Find where the given text appears and provide that cell's center as [x, y] coordinate. 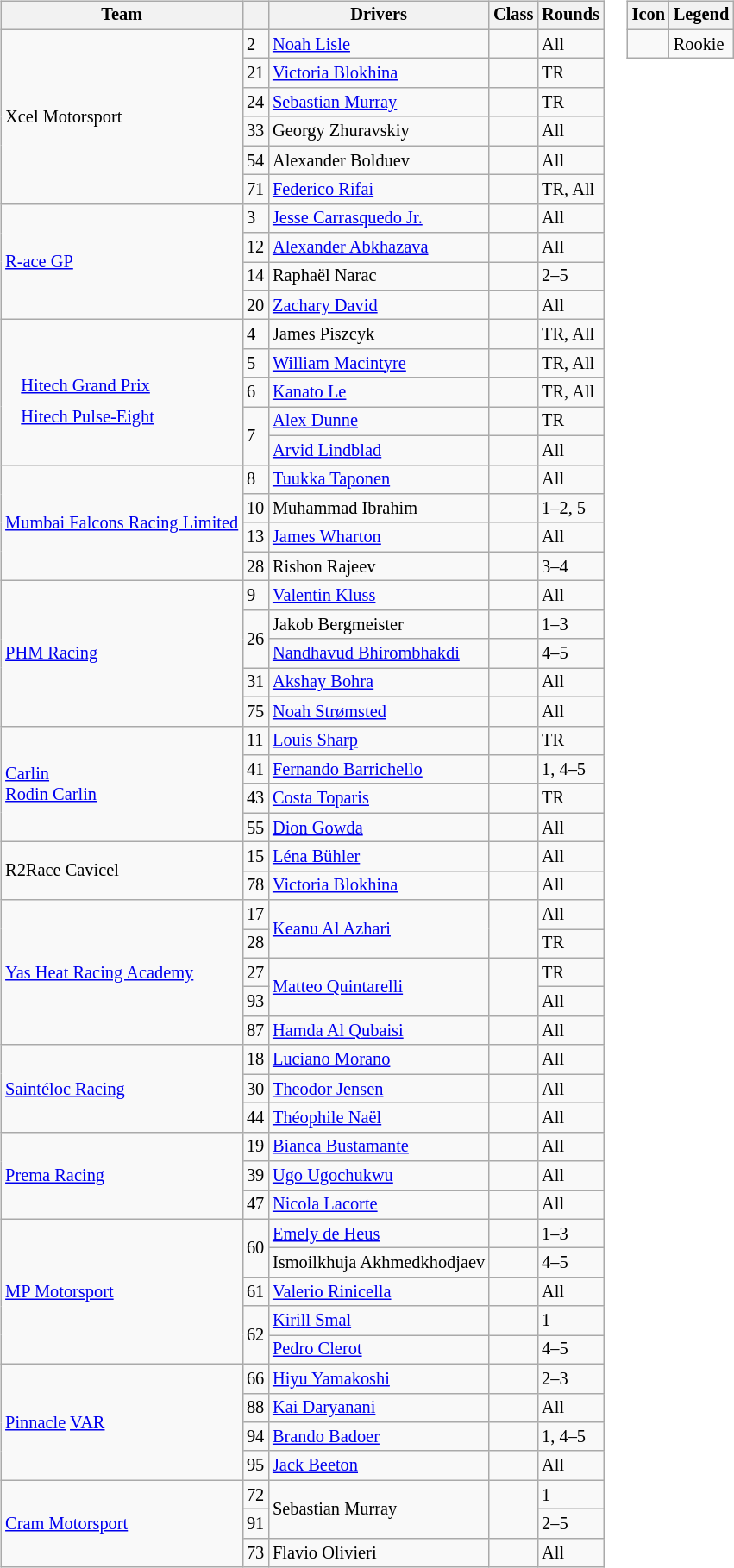
54 [255, 160]
95 [255, 1465]
Georgy Zhuravskiy [379, 131]
Carlin Rodin Carlin [122, 784]
Arvid Lindblad [379, 450]
Muhammad Ibrahim [379, 509]
Kirill Smal [379, 1321]
Hitech Pulse-Eight [88, 416]
91 [255, 1524]
Federico Rifai [379, 190]
James Wharton [379, 537]
Kanato Le [379, 392]
66 [255, 1378]
Saintéloc Racing [122, 1088]
Class [513, 16]
8 [255, 479]
20 [255, 305]
2–3 [571, 1378]
Icon [649, 16]
Flavio Olivieri [379, 1552]
Nicola Lacorte [379, 1205]
Costa Toparis [379, 798]
Valerio Rinicella [379, 1292]
Bianca Bustamante [379, 1146]
Xcel Motorsport [122, 116]
Théophile Naël [379, 1118]
Akshay Bohra [379, 683]
93 [255, 1002]
Legend [701, 16]
Fernando Barrichello [379, 770]
Pinnacle VAR [122, 1422]
1–2, 5 [571, 509]
R-ace GP [122, 262]
61 [255, 1292]
44 [255, 1118]
Prema Racing [122, 1176]
47 [255, 1205]
R2Race Cavicel [122, 871]
William Macintyre [379, 364]
Jakob Bergmeister [379, 624]
MP Motorsport [122, 1291]
7 [255, 436]
33 [255, 131]
Zachary David [379, 305]
43 [255, 798]
PHM Racing [122, 653]
Nandhavud Bhirombhakdi [379, 653]
Ismoilkhuja Akhmedkhodjaev [379, 1263]
39 [255, 1176]
73 [255, 1552]
14 [255, 277]
62 [255, 1334]
Kai Daryanani [379, 1408]
Team [122, 16]
72 [255, 1495]
5 [255, 364]
41 [255, 770]
Louis Sharp [379, 740]
71 [255, 190]
75 [255, 711]
Hamda Al Qubaisi [379, 1031]
88 [255, 1408]
Noah Strømsted [379, 711]
Yas Heat Racing Academy [122, 972]
Alexander Bolduev [379, 160]
55 [255, 828]
6 [255, 392]
60 [255, 1248]
10 [255, 509]
Rookie [701, 44]
Hiyu Yamakoshi [379, 1378]
31 [255, 683]
Luciano Morano [379, 1059]
27 [255, 972]
94 [255, 1437]
87 [255, 1031]
78 [255, 885]
3 [255, 218]
21 [255, 73]
Alex Dunne [379, 422]
26 [255, 638]
30 [255, 1089]
12 [255, 247]
Rounds [571, 16]
Ugo Ugochukwu [379, 1176]
4 [255, 334]
24 [255, 103]
Léna Bühler [379, 857]
Jesse Carrasquedo Jr. [379, 218]
Rishon Rajeev [379, 566]
2 [255, 44]
Cram Motorsport [122, 1524]
James Piszcyk [379, 334]
19 [255, 1146]
Mumbai Falcons Racing Limited [122, 522]
Emely de Heus [379, 1234]
Theodor Jensen [379, 1089]
Pedro Clerot [379, 1350]
Brando Badoer [379, 1437]
Jack Beeton [379, 1465]
Noah Lisle [379, 44]
11 [255, 740]
18 [255, 1059]
17 [255, 915]
15 [255, 857]
Hitech Grand Prix Hitech Pulse-Eight [122, 392]
Raphaël Narac [379, 277]
Alexander Abkhazava [379, 247]
Dion Gowda [379, 828]
13 [255, 537]
Drivers [379, 16]
Keanu Al Azhari [379, 929]
Matteo Quintarelli [379, 986]
9 [255, 596]
Tuukka Taponen [379, 479]
Valentin Kluss [379, 596]
3–4 [571, 566]
Hitech Grand Prix [88, 386]
